Capture the cell that displays the provided text and extract its (x, y) central coordinate. 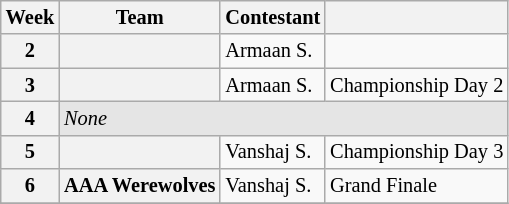
AAA Werewolves (140, 186)
2 (30, 51)
Championship Day 3 (416, 152)
5 (30, 152)
Grand Finale (416, 186)
4 (30, 118)
Week (30, 17)
3 (30, 85)
6 (30, 186)
None (284, 118)
Team (140, 17)
Championship Day 2 (416, 85)
Contestant (272, 17)
